Return (x, y) of the center of cell containing provided text 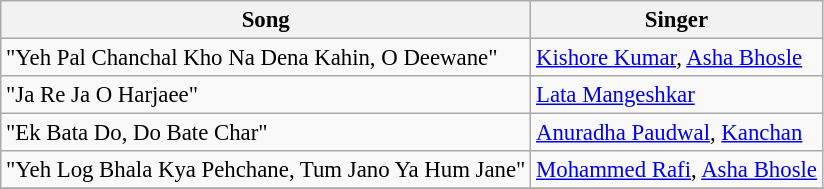
Singer (677, 20)
Mohammed Rafi, Asha Bhosle (677, 170)
"Yeh Log Bhala Kya Pehchane, Tum Jano Ya Hum Jane" (266, 170)
Kishore Kumar, Asha Bhosle (677, 58)
Lata Mangeshkar (677, 95)
"Ja Re Ja O Harjaee" (266, 95)
Song (266, 20)
Anuradha Paudwal, Kanchan (677, 133)
"Yeh Pal Chanchal Kho Na Dena Kahin, O Deewane" (266, 58)
"Ek Bata Do, Do Bate Char" (266, 133)
